Return the (X, Y) coordinate for the center point of the cell that contains the specified text.  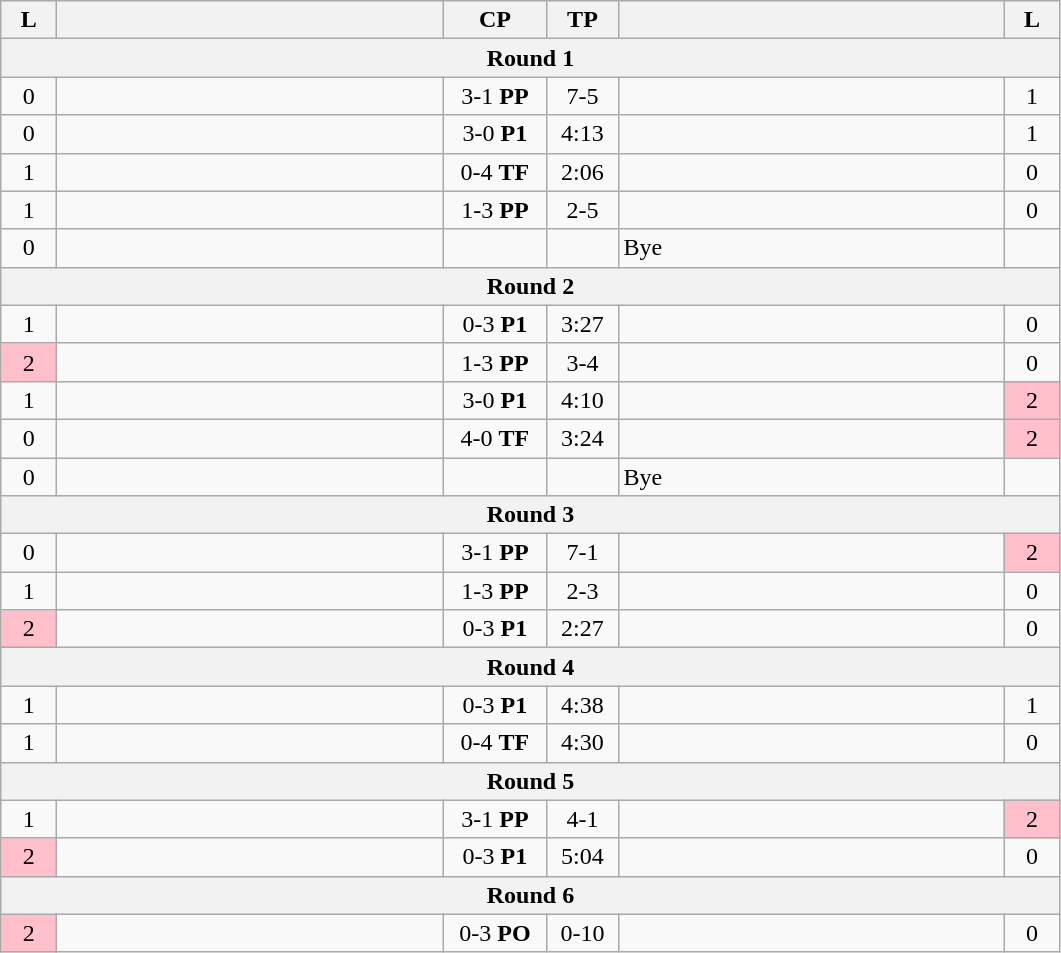
Round 3 (530, 515)
7-5 (582, 96)
7-1 (582, 553)
5:04 (582, 857)
Round 1 (530, 58)
2-3 (582, 591)
4:10 (582, 400)
Round 2 (530, 286)
4:30 (582, 743)
2-5 (582, 210)
Round 4 (530, 667)
3:27 (582, 324)
3-4 (582, 362)
TP (582, 20)
4:38 (582, 705)
4-1 (582, 819)
Round 6 (530, 895)
3:24 (582, 438)
2:27 (582, 629)
2:06 (582, 172)
CP (495, 20)
4:13 (582, 134)
0-10 (582, 933)
0-3 PO (495, 933)
4-0 TF (495, 438)
Round 5 (530, 781)
